Return (x, y) of the center of cell containing provided text 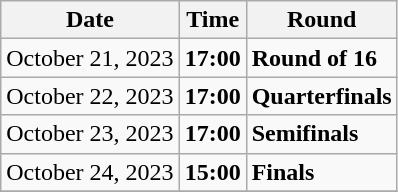
Date (90, 20)
15:00 (212, 172)
Quarterfinals (322, 96)
Round of 16 (322, 58)
October 22, 2023 (90, 96)
Finals (322, 172)
October 21, 2023 (90, 58)
Semifinals (322, 134)
Time (212, 20)
October 24, 2023 (90, 172)
October 23, 2023 (90, 134)
Round (322, 20)
